Scan for the cell matching the given text and deliver its [x, y] coordinate at center. 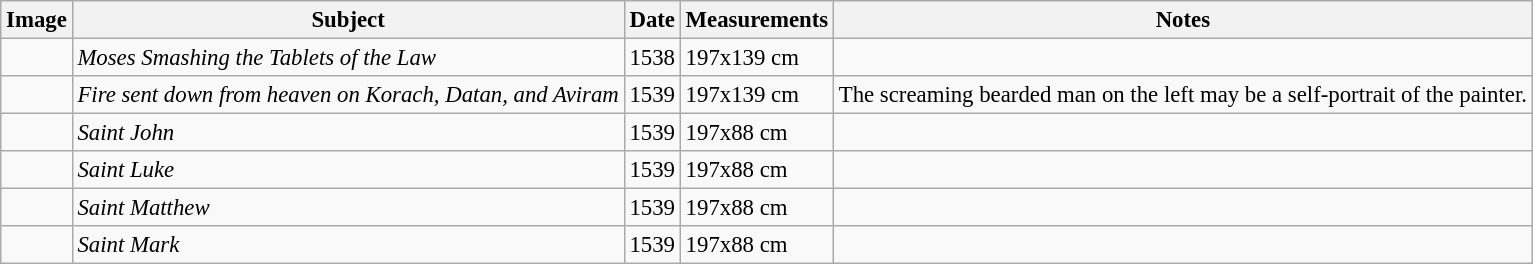
Date [652, 20]
1538 [652, 58]
Subject [348, 20]
Notes [1182, 20]
Moses Smashing the Tablets of the Law [348, 58]
Saint John [348, 133]
Saint Luke [348, 170]
Image [36, 20]
The screaming bearded man on the left may be a self-portrait of the painter. [1182, 95]
Saint Mark [348, 245]
Measurements [756, 20]
Fire sent down from heaven on Korach, Datan, and Aviram [348, 95]
Saint Matthew [348, 208]
